Identify which cell holds the provided text, then report its [X, Y] central coordinate. 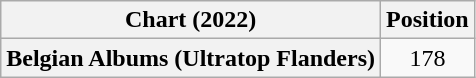
178 [428, 58]
Belgian Albums (Ultratop Flanders) [191, 58]
Position [428, 20]
Chart (2022) [191, 20]
